Detect which cell encompasses the target text, then output its [X, Y] center coordinate. 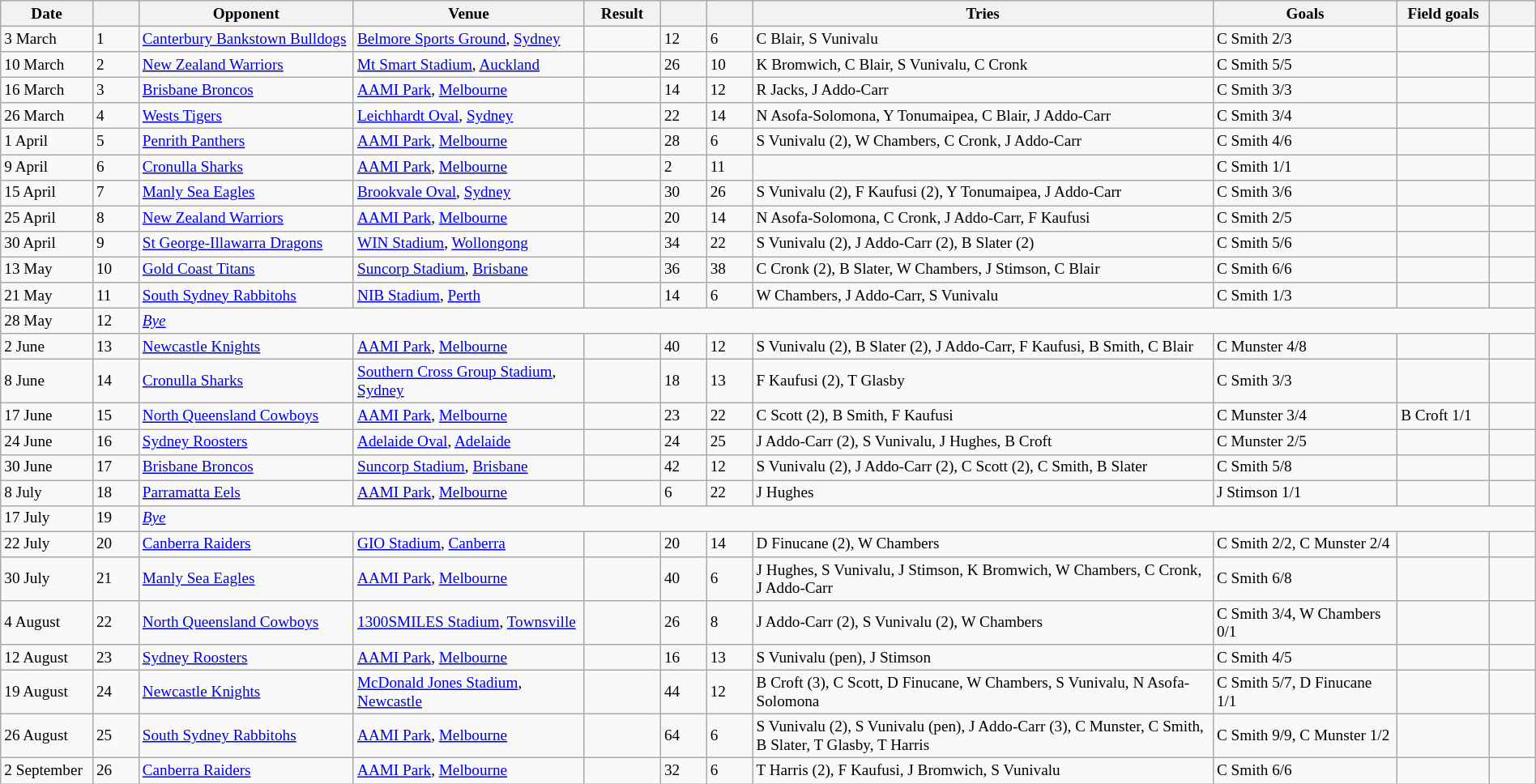
44 [684, 692]
C Smith 3/4 [1304, 116]
2 September [47, 771]
K Bromwich, C Blair, S Vunivalu, C Cronk [983, 65]
28 [684, 142]
C Smith 5/6 [1304, 244]
S Vunivalu (2), W Chambers, C Cronk, J Addo-Carr [983, 142]
D Finucane (2), W Chambers [983, 544]
B Croft 1/1 [1444, 416]
1 April [47, 142]
12 August [47, 658]
S Vunivalu (pen), J Stimson [983, 658]
C Munster 4/8 [1304, 347]
10 March [47, 65]
17 June [47, 416]
C Smith 2/2, C Munster 2/4 [1304, 544]
N Asofa-Solomona, C Cronk, J Addo-Carr, F Kaufusi [983, 219]
C Smith 5/8 [1304, 467]
C Scott (2), B Smith, F Kaufusi [983, 416]
21 [115, 579]
17 [115, 467]
13 May [47, 270]
C Smith 2/5 [1304, 219]
S Vunivalu (2), B Slater (2), J Addo-Carr, F Kaufusi, B Smith, C Blair [983, 347]
J Hughes, S Vunivalu, J Stimson, K Bromwich, W Chambers, C Cronk, J Addo-Carr [983, 579]
Date [47, 14]
J Stimson 1/1 [1304, 493]
17 July [47, 518]
B Croft (3), C Scott, D Finucane, W Chambers, S Vunivalu, N Asofa-Solomona [983, 692]
24 June [47, 441]
C Smith 9/9, C Munster 1/2 [1304, 736]
Brookvale Oval, Sydney [468, 193]
WIN Stadium, Wollongong [468, 244]
26 March [47, 116]
Leichhardt Oval, Sydney [468, 116]
7 [115, 193]
C Cronk (2), B Slater, W Chambers, J Stimson, C Blair [983, 270]
30 June [47, 467]
S Vunivalu (2), F Kaufusi (2), Y Tonumaipea, J Addo-Carr [983, 193]
GIO Stadium, Canberra [468, 544]
J Addo-Carr (2), S Vunivalu, J Hughes, B Croft [983, 441]
5 [115, 142]
Tries [983, 14]
C Munster 3/4 [1304, 416]
C Smith 1/1 [1304, 167]
26 August [47, 736]
Penrith Panthers [246, 142]
25 April [47, 219]
30 April [47, 244]
C Munster 2/5 [1304, 441]
St George-Illawarra Dragons [246, 244]
36 [684, 270]
Wests Tigers [246, 116]
C Smith 3/4, W Chambers 0/1 [1304, 623]
Mt Smart Stadium, Auckland [468, 65]
64 [684, 736]
NIB Stadium, Perth [468, 296]
15 [115, 416]
28 May [47, 321]
C Smith 6/8 [1304, 579]
F Kaufusi (2), T Glasby [983, 381]
32 [684, 771]
21 May [47, 296]
J Addo-Carr (2), S Vunivalu (2), W Chambers [983, 623]
Parramatta Eels [246, 493]
Opponent [246, 14]
S Vunivalu (2), J Addo-Carr (2), C Scott (2), C Smith, B Slater [983, 467]
1300SMILES Stadium, Townsville [468, 623]
W Chambers, J Addo-Carr, S Vunivalu [983, 296]
22 July [47, 544]
C Smith 5/7, D Finucane 1/1 [1304, 692]
Southern Cross Group Stadium, Sydney [468, 381]
1 [115, 39]
Gold Coast Titans [246, 270]
42 [684, 467]
C Blair, S Vunivalu [983, 39]
C Smith 1/3 [1304, 296]
Goals [1304, 14]
Belmore Sports Ground, Sydney [468, 39]
C Smith 4/5 [1304, 658]
C Smith 4/6 [1304, 142]
Field goals [1444, 14]
C Smith 3/6 [1304, 193]
9 [115, 244]
30 July [47, 579]
4 August [47, 623]
C Smith 2/3 [1304, 39]
R Jacks, J Addo-Carr [983, 90]
S Vunivalu (2), S Vunivalu (pen), J Addo-Carr (3), C Munster, C Smith, B Slater, T Glasby, T Harris [983, 736]
15 April [47, 193]
Canterbury Bankstown Bulldogs [246, 39]
S Vunivalu (2), J Addo-Carr (2), B Slater (2) [983, 244]
16 March [47, 90]
2 June [47, 347]
8 July [47, 493]
3 March [47, 39]
30 [684, 193]
3 [115, 90]
C Smith 5/5 [1304, 65]
J Hughes [983, 493]
Venue [468, 14]
8 June [47, 381]
34 [684, 244]
19 August [47, 692]
McDonald Jones Stadium, Newcastle [468, 692]
4 [115, 116]
38 [729, 270]
9 April [47, 167]
19 [115, 518]
Adelaide Oval, Adelaide [468, 441]
T Harris (2), F Kaufusi, J Bromwich, S Vunivalu [983, 771]
Result [622, 14]
N Asofa-Solomona, Y Tonumaipea, C Blair, J Addo-Carr [983, 116]
